Output the (x, y) coordinate of the center of the cell containing the given text.  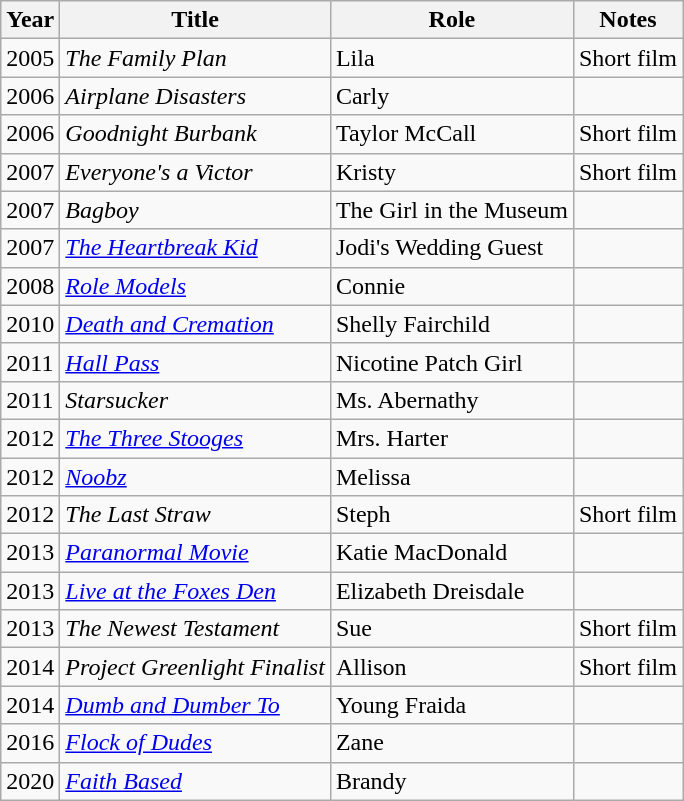
Role Models (196, 286)
Elizabeth Dreisdale (452, 591)
Year (30, 20)
Young Fraida (452, 705)
The Girl in the Museum (452, 210)
2010 (30, 324)
Everyone's a Victor (196, 172)
Kristy (452, 172)
2020 (30, 781)
Nicotine Patch Girl (452, 362)
Taylor McCall (452, 134)
The Newest Testament (196, 629)
Steph (452, 515)
The Three Stooges (196, 438)
Project Greenlight Finalist (196, 667)
Bagboy (196, 210)
2016 (30, 743)
Noobz (196, 477)
Goodnight Burbank (196, 134)
Starsucker (196, 400)
Zane (452, 743)
Ms. Abernathy (452, 400)
Shelly Fairchild (452, 324)
Sue (452, 629)
Flock of Dudes (196, 743)
Mrs. Harter (452, 438)
Hall Pass (196, 362)
Live at the Foxes Den (196, 591)
Title (196, 20)
2005 (30, 58)
The Family Plan (196, 58)
Katie MacDonald (452, 553)
Notes (628, 20)
Role (452, 20)
Lila (452, 58)
Carly (452, 96)
Dumb and Dumber To (196, 705)
Faith Based (196, 781)
Airplane Disasters (196, 96)
The Last Straw (196, 515)
Death and Cremation (196, 324)
Paranormal Movie (196, 553)
Allison (452, 667)
2008 (30, 286)
Connie (452, 286)
Melissa (452, 477)
Jodi's Wedding Guest (452, 248)
The Heartbreak Kid (196, 248)
Brandy (452, 781)
